Return the (x, y) coordinate for the center point of the cell that contains the specified text.  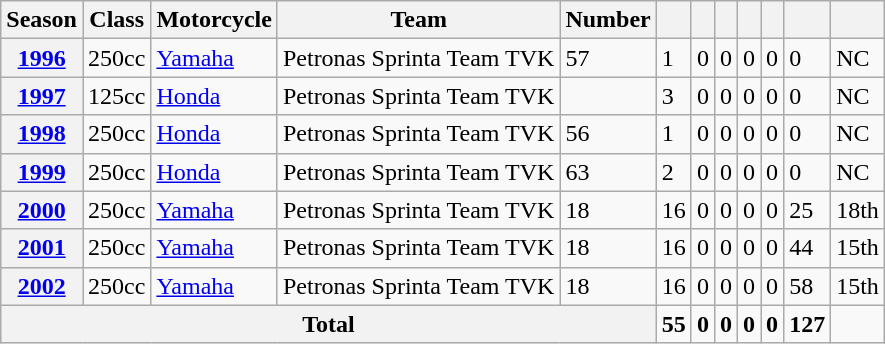
1997 (42, 96)
125cc (116, 96)
127 (808, 324)
58 (808, 286)
2000 (42, 210)
2002 (42, 286)
1998 (42, 134)
1996 (42, 58)
44 (808, 248)
63 (608, 172)
Season (42, 20)
2001 (42, 248)
Team (418, 20)
2 (674, 172)
Total (329, 324)
3 (674, 96)
Motorcycle (214, 20)
18th (858, 210)
57 (608, 58)
56 (608, 134)
Class (116, 20)
Number (608, 20)
55 (674, 324)
25 (808, 210)
1999 (42, 172)
